Find where the given text appears and provide that cell's center as (x, y) coordinate. 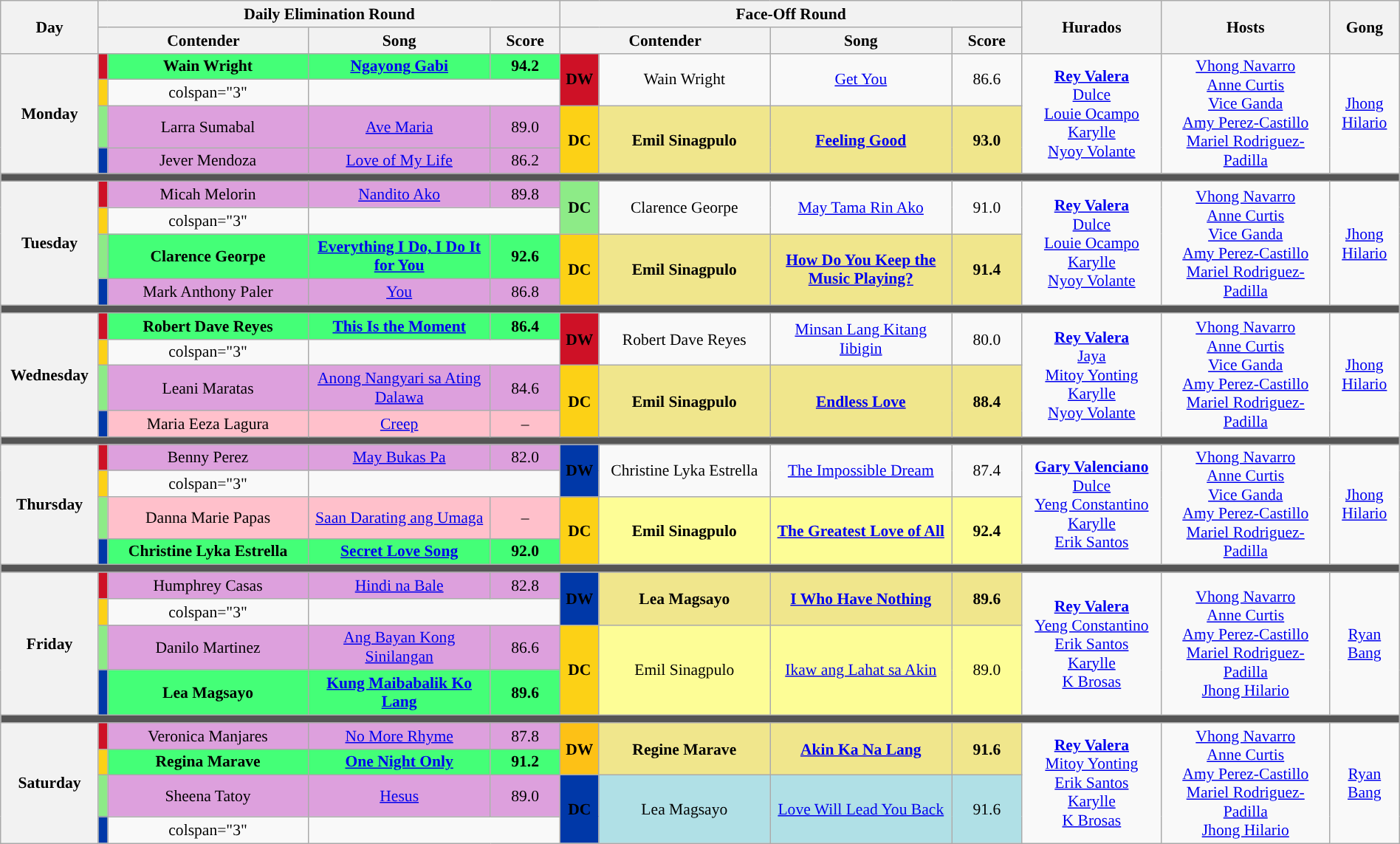
Face-Off Round (792, 14)
Love of My Life (399, 161)
84.6 (526, 388)
Get You (861, 80)
86.8 (526, 292)
Saan Darating ang Umaga (399, 518)
91.4 (986, 270)
Minsan Lang Kitang Iibigin (861, 340)
The Greatest Love of All (861, 531)
Rey ValeraMitoy YontingErik SantosKarylleK Brosas (1091, 783)
Rey ValeraJayaMitoy YontingKarylleNyoy Volante (1091, 375)
Ave Maria (399, 127)
Mark Anthony Paler (208, 292)
Larra Sumabal (208, 127)
Maria Eeza Lagura (208, 424)
May Tama Rin Ako (861, 208)
One Night Only (399, 762)
Ang Bayan Kong Sinilangan (399, 647)
Akin Ka Na Lang (861, 749)
Gary ValencianoDulceYeng ConstantinoKarylleErik Santos (1091, 505)
93.0 (986, 140)
92.4 (986, 531)
Monday (50, 114)
Endless Love (861, 402)
Hindi na Bale (399, 586)
This Is the Moment (399, 326)
Wednesday (50, 375)
92.0 (526, 552)
Ngayong Gabi (399, 66)
Sheena Tatoy (208, 796)
How Do You Keep the Music Playing? (861, 270)
Friday (50, 644)
Danna Marie Papas (208, 518)
Regine Marave (684, 749)
You (399, 292)
Daily Elimination Round (329, 14)
Rey ValeraYeng ConstantinoErik SantosKarylleK Brosas (1091, 644)
86.2 (526, 161)
92.6 (526, 257)
Secret Love Song (399, 552)
Humphrey Casas (208, 586)
91.2 (526, 762)
I Who Have Nothing (861, 598)
Gong (1365, 27)
May Bukas Pa (399, 458)
Micah Melorin (208, 195)
86.4 (526, 326)
No More Rhyme (399, 736)
Veronica Manjares (208, 736)
Benny Perez (208, 458)
94.2 (526, 66)
Feeling Good (861, 140)
The Impossible Dream (861, 471)
Danilo Martinez (208, 647)
87.8 (526, 736)
87.4 (986, 471)
Thursday (50, 505)
Regina Marave (208, 762)
Saturday (50, 783)
Kung Maibabalik Ko Lang (399, 693)
Nandito Ako (399, 195)
91.0 (986, 208)
Day (50, 27)
Ikaw ang Lahat sa Akin (861, 670)
Everything I Do, I Do It for You (399, 257)
80.0 (986, 340)
82.0 (526, 458)
Anong Nangyari sa Ating Dalawa (399, 388)
Hosts (1245, 27)
89.8 (526, 195)
Creep (399, 424)
Jever Mendoza (208, 161)
82.8 (526, 586)
Tuesday (50, 244)
Hurados (1091, 27)
Leani Maratas (208, 388)
88.4 (986, 402)
Love Will Lead You Back (861, 809)
Hesus (399, 796)
